Capture the cell that displays the provided text and extract its [x, y] central coordinate. 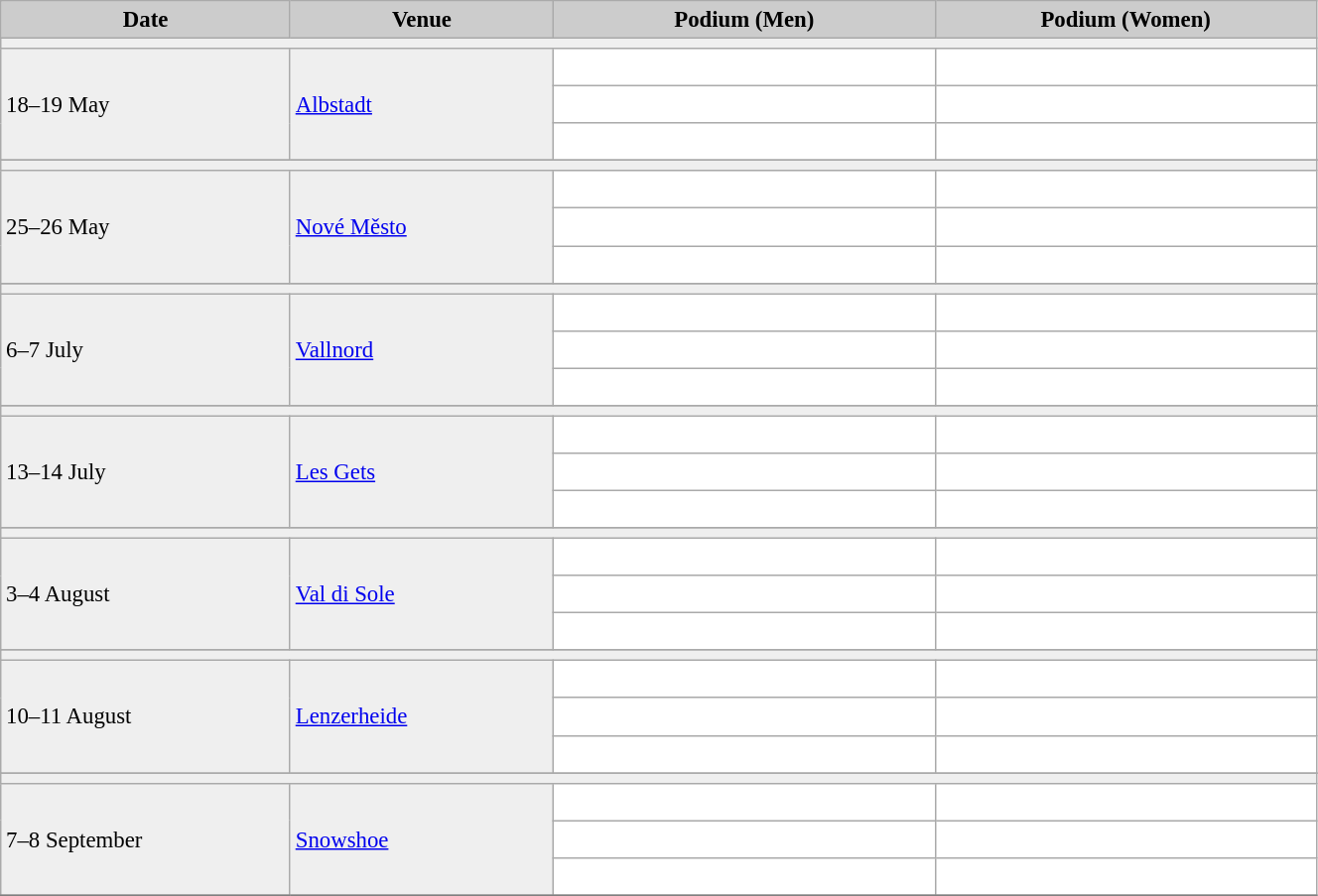
Val di Sole [421, 595]
Date [146, 20]
13–14 July [146, 472]
Snowshoe [421, 839]
7–8 September [146, 839]
Venue [421, 20]
Nové Město [421, 226]
25–26 May [146, 226]
Podium (Men) [744, 20]
3–4 August [146, 595]
Albstadt [421, 105]
Podium (Women) [1125, 20]
10–11 August [146, 716]
6–7 July [146, 349]
18–19 May [146, 105]
Lenzerheide [421, 716]
Vallnord [421, 349]
Les Gets [421, 472]
